Detect which cell encompasses the target text, then output its [X, Y] center coordinate. 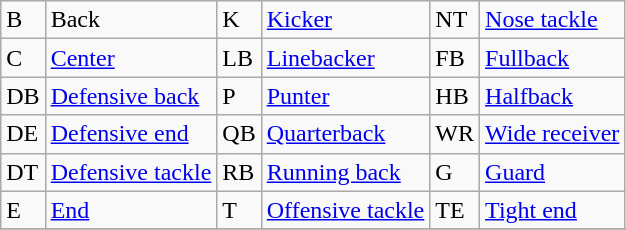
HB [455, 96]
DT [23, 172]
Guard [552, 172]
C [23, 58]
DE [23, 134]
Kicker [346, 20]
Defensive end [131, 134]
DB [23, 96]
End [131, 210]
Center [131, 58]
Fullback [552, 58]
WR [455, 134]
Offensive tackle [346, 210]
Quarterback [346, 134]
G [455, 172]
Running back [346, 172]
Defensive back [131, 96]
Defensive tackle [131, 172]
Back [131, 20]
P [239, 96]
FB [455, 58]
Tight end [552, 210]
QB [239, 134]
B [23, 20]
Halfback [552, 96]
Linebacker [346, 58]
TE [455, 210]
Nose tackle [552, 20]
LB [239, 58]
Wide receiver [552, 134]
E [23, 210]
T [239, 210]
NT [455, 20]
RB [239, 172]
Punter [346, 96]
K [239, 20]
